Detect which cell encompasses the target text, then output its [X, Y] center coordinate. 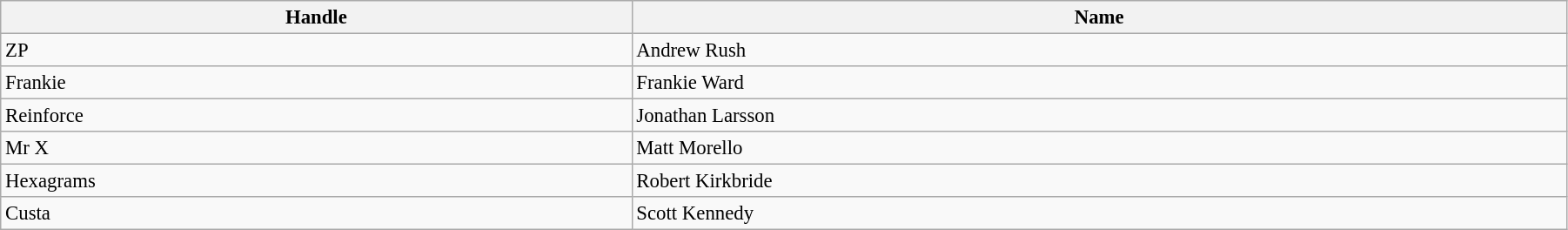
Scott Kennedy [1099, 213]
ZP [317, 51]
Andrew Rush [1099, 51]
Robert Kirkbride [1099, 181]
Hexagrams [317, 181]
Custa [317, 213]
Jonathan Larsson [1099, 116]
Mr X [317, 148]
Handle [317, 17]
Frankie Ward [1099, 83]
Reinforce [317, 116]
Matt Morello [1099, 148]
Frankie [317, 83]
Name [1099, 17]
